For the text-containing cell, return its midpoint in (X, Y) coordinate format. 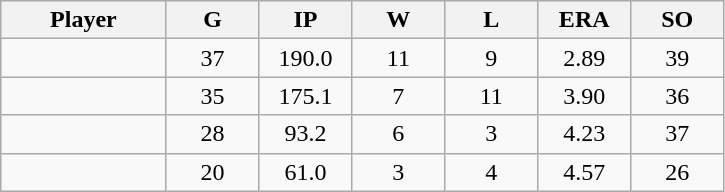
W (398, 20)
SO (678, 20)
61.0 (306, 172)
93.2 (306, 134)
20 (212, 172)
Player (84, 20)
36 (678, 96)
2.89 (584, 58)
35 (212, 96)
IP (306, 20)
26 (678, 172)
4.57 (584, 172)
6 (398, 134)
28 (212, 134)
190.0 (306, 58)
3.90 (584, 96)
4 (492, 172)
9 (492, 58)
L (492, 20)
4.23 (584, 134)
G (212, 20)
7 (398, 96)
ERA (584, 20)
175.1 (306, 96)
39 (678, 58)
